Output the [X, Y] coordinate of the center of the cell containing the given text.  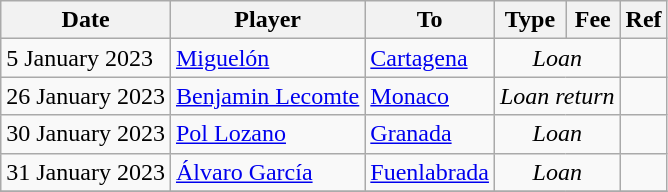
Álvaro García [267, 172]
Fuenlabrada [430, 172]
5 January 2023 [86, 58]
Loan return [557, 96]
26 January 2023 [86, 96]
Monaco [430, 96]
Type [530, 20]
Fee [594, 20]
Benjamin Lecomte [267, 96]
Ref [644, 20]
Date [86, 20]
To [430, 20]
Granada [430, 134]
Pol Lozano [267, 134]
30 January 2023 [86, 134]
Miguelón [267, 58]
Player [267, 20]
31 January 2023 [86, 172]
Cartagena [430, 58]
